For the text-containing cell, return its midpoint in (x, y) coordinate format. 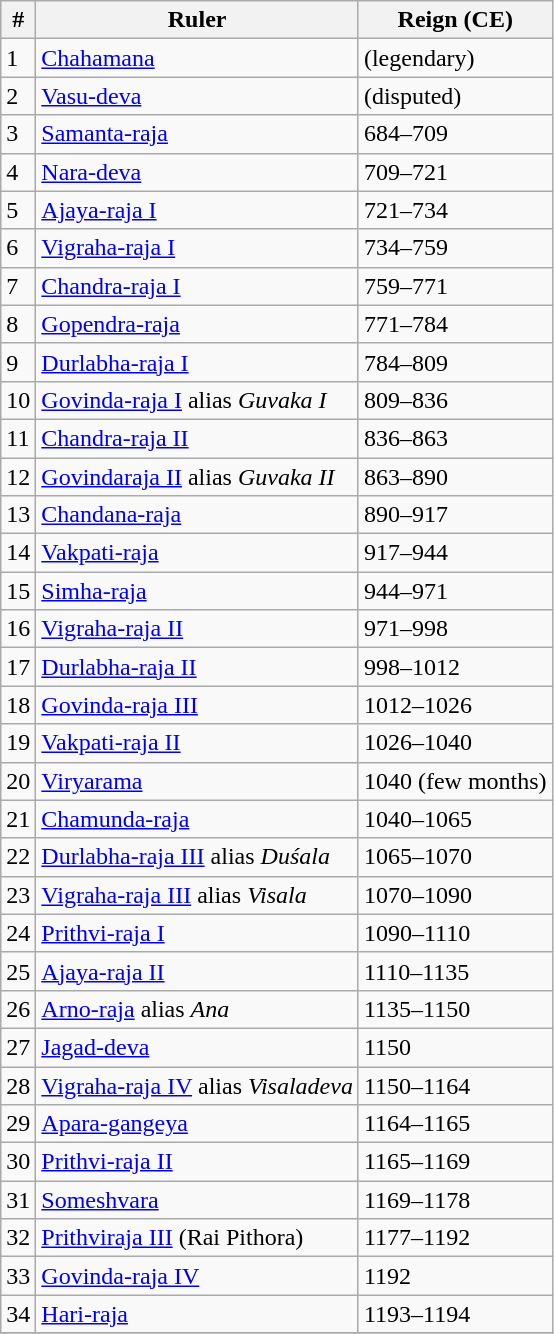
998–1012 (455, 667)
27 (18, 1047)
12 (18, 477)
Ruler (198, 20)
971–998 (455, 629)
1192 (455, 1276)
16 (18, 629)
Prithvi-raja I (198, 933)
Gopendra-raja (198, 324)
Apara-gangeya (198, 1124)
19 (18, 743)
771–784 (455, 324)
1040 (few months) (455, 781)
Vigraha-raja IV alias Visaladeva (198, 1085)
30 (18, 1162)
11 (18, 438)
Chandra-raja I (198, 286)
Prithviraja III (Rai Pithora) (198, 1238)
1164–1165 (455, 1124)
Reign (CE) (455, 20)
Vigraha-raja II (198, 629)
Someshvara (198, 1200)
709–721 (455, 172)
784–809 (455, 362)
890–917 (455, 515)
Chandra-raja II (198, 438)
1012–1026 (455, 705)
10 (18, 400)
(legendary) (455, 58)
Nara-deva (198, 172)
Samanta-raja (198, 134)
Durlabha-raja II (198, 667)
13 (18, 515)
Ajaya-raja II (198, 971)
1040–1065 (455, 819)
(disputed) (455, 96)
1150–1164 (455, 1085)
836–863 (455, 438)
32 (18, 1238)
Govinda-raja I alias Guvaka I (198, 400)
34 (18, 1314)
20 (18, 781)
5 (18, 210)
6 (18, 248)
917–944 (455, 553)
Govindaraja II alias Guvaka II (198, 477)
944–971 (455, 591)
Vakpati-raja (198, 553)
Chamunda-raja (198, 819)
1065–1070 (455, 857)
33 (18, 1276)
28 (18, 1085)
22 (18, 857)
17 (18, 667)
Chandana-raja (198, 515)
Jagad-deva (198, 1047)
734–759 (455, 248)
18 (18, 705)
1169–1178 (455, 1200)
Arno-raja alias Ana (198, 1009)
1026–1040 (455, 743)
684–709 (455, 134)
9 (18, 362)
1193–1194 (455, 1314)
# (18, 20)
1 (18, 58)
863–890 (455, 477)
759–771 (455, 286)
Vakpati-raja II (198, 743)
Durlabha-raja III alias Duśala (198, 857)
29 (18, 1124)
Hari-raja (198, 1314)
Prithvi-raja II (198, 1162)
25 (18, 971)
Govinda-raja III (198, 705)
721–734 (455, 210)
Govinda-raja IV (198, 1276)
8 (18, 324)
1110–1135 (455, 971)
Viryarama (198, 781)
Vasu-deva (198, 96)
7 (18, 286)
809–836 (455, 400)
4 (18, 172)
31 (18, 1200)
1090–1110 (455, 933)
1135–1150 (455, 1009)
26 (18, 1009)
23 (18, 895)
Durlabha-raja I (198, 362)
Vigraha-raja I (198, 248)
2 (18, 96)
Simha-raja (198, 591)
Ajaya-raja I (198, 210)
1070–1090 (455, 895)
15 (18, 591)
24 (18, 933)
1165–1169 (455, 1162)
Chahamana (198, 58)
3 (18, 134)
14 (18, 553)
1150 (455, 1047)
1177–1192 (455, 1238)
Vigraha-raja III alias Visala (198, 895)
21 (18, 819)
